Search for the cell housing the specified text and yield its (x, y) center coordinate. 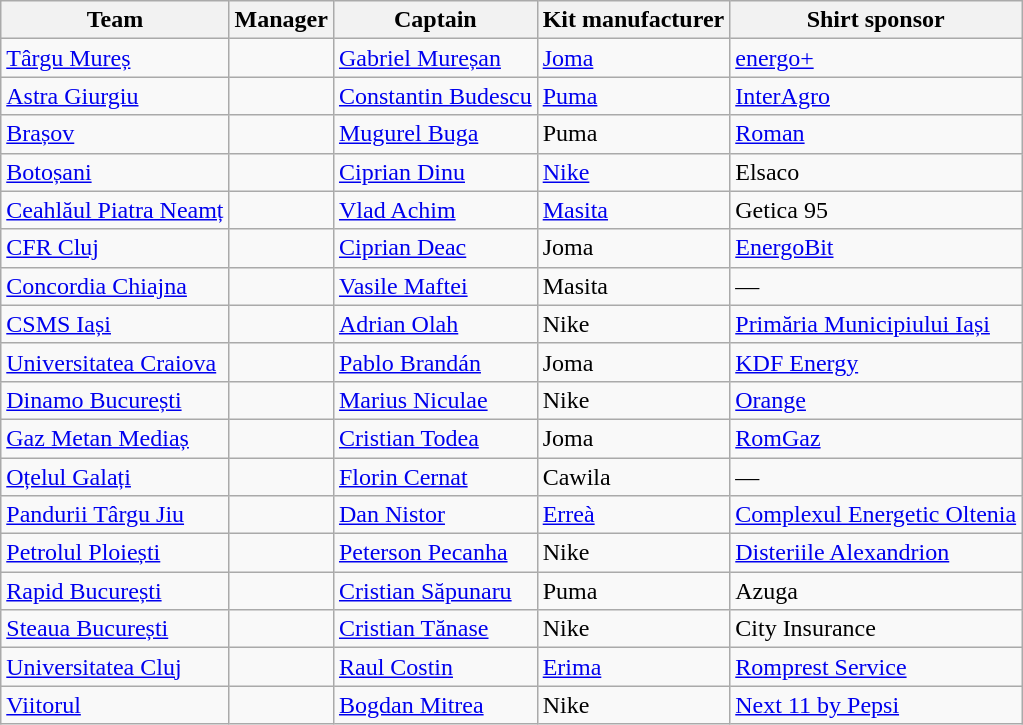
Constantin Budescu (435, 96)
Steaua București (115, 629)
Captain (435, 20)
Ciprian Deac (435, 248)
Raul Costin (435, 667)
Pandurii Târgu Jiu (115, 515)
Complexul Energetic Oltenia (876, 515)
Team (115, 20)
Concordia Chiajna (115, 286)
Orange (876, 400)
Botoșani (115, 172)
Brașov (115, 134)
Astra Giurgiu (115, 96)
Roman (876, 134)
KDF Energy (876, 362)
City Insurance (876, 629)
energo+ (876, 58)
Universitatea Cluj (115, 667)
Manager (281, 20)
Florin Cernat (435, 477)
Cristian Tănase (435, 629)
CSMS Iași (115, 324)
Dinamo București (115, 400)
Vasile Maftei (435, 286)
Rapid București (115, 591)
Shirt sponsor (876, 20)
Vlad Achim (435, 210)
Romprest Service (876, 667)
Disteriile Alexandrion (876, 553)
Kit manufacturer (634, 20)
Universitatea Craiova (115, 362)
Getica 95 (876, 210)
InterAgro (876, 96)
Ceahlăul Piatra Neamț (115, 210)
Dan Nistor (435, 515)
Pablo Brandán (435, 362)
Oțelul Galați (115, 477)
Gabriel Mureșan (435, 58)
Erreà (634, 515)
Cristian Todea (435, 438)
Ciprian Dinu (435, 172)
Marius Niculae (435, 400)
Elsaco (876, 172)
EnergoBit (876, 248)
Cristian Săpunaru (435, 591)
Mugurel Buga (435, 134)
RomGaz (876, 438)
Adrian Olah (435, 324)
Gaz Metan Mediaș (115, 438)
Next 11 by Pepsi (876, 705)
Viitorul (115, 705)
Târgu Mureș (115, 58)
Bogdan Mitrea (435, 705)
Primăria Municipiului Iași (876, 324)
Erima (634, 667)
Cawila (634, 477)
CFR Cluj (115, 248)
Petrolul Ploiești (115, 553)
Azuga (876, 591)
Peterson Pecanha (435, 553)
